Output the [x, y] coordinate of the center of the cell containing the given text.  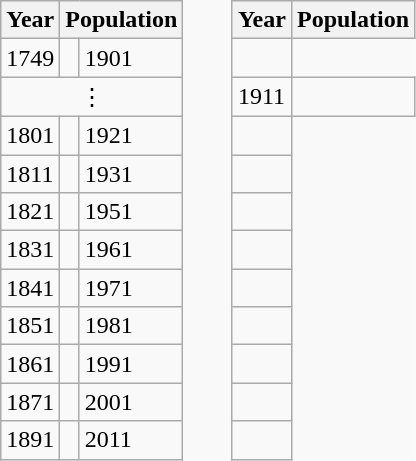
2001 [131, 402]
1811 [30, 173]
1831 [30, 250]
2011 [131, 440]
1749 [30, 58]
⋮ [92, 97]
1931 [131, 173]
1801 [30, 135]
1851 [30, 326]
1841 [30, 288]
1891 [30, 440]
1951 [131, 212]
1861 [30, 364]
1961 [131, 250]
1871 [30, 402]
1911 [262, 97]
1991 [131, 364]
1821 [30, 212]
1921 [131, 135]
1981 [131, 326]
1901 [131, 58]
1971 [131, 288]
